Return the (X, Y) coordinate for the center point of the cell that contains the specified text.  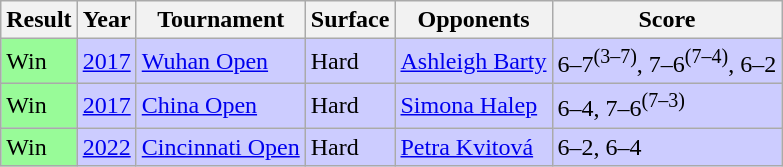
Cincinnati Open (220, 147)
China Open (220, 106)
2022 (106, 147)
Opponents (474, 20)
Surface (350, 20)
Ashleigh Barty (474, 62)
Year (106, 20)
Tournament (220, 20)
6–4, 7–6(7–3) (667, 106)
Wuhan Open (220, 62)
6–2, 6–4 (667, 147)
6–7(3–7), 7–6(7–4), 6–2 (667, 62)
Petra Kvitová (474, 147)
Score (667, 20)
Simona Halep (474, 106)
Result (39, 20)
